Output the (X, Y) coordinate of the center of the cell containing the given text.  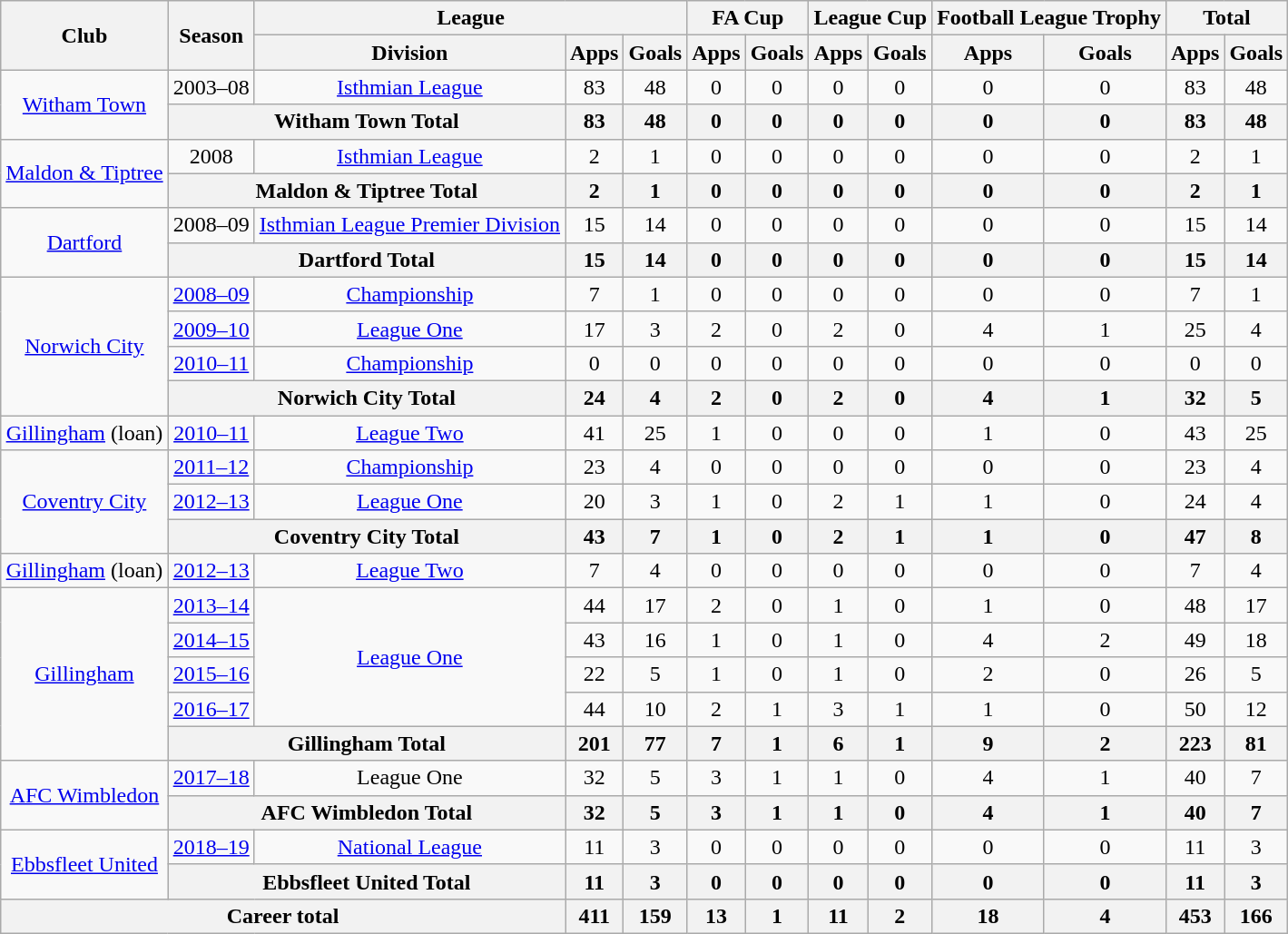
Total (1226, 18)
Witham Town (84, 104)
Norwich City Total (367, 398)
Football League Trophy (1049, 18)
2017–18 (211, 778)
Club (84, 35)
20 (595, 502)
13 (716, 916)
2003–08 (211, 87)
Gillingham Total (367, 743)
League (470, 18)
49 (1195, 640)
AFC Wimbledon Total (367, 812)
411 (595, 916)
2018–19 (211, 847)
Ebbsfleet United (84, 864)
Coventry City (84, 502)
8 (1256, 536)
47 (1195, 536)
Gillingham (84, 674)
Dartford (84, 242)
166 (1256, 916)
2013–14 (211, 605)
81 (1256, 743)
Season (211, 35)
223 (1195, 743)
Witham Town Total (367, 122)
2015–16 (211, 674)
Isthmian League Premier Division (409, 225)
Career total (283, 916)
453 (1195, 916)
6 (839, 743)
Coventry City Total (367, 536)
Dartford Total (367, 260)
AFC Wimbledon (84, 795)
Maldon & Tiptree (84, 173)
159 (655, 916)
2009–10 (211, 329)
Norwich City (84, 346)
FA Cup (748, 18)
9 (988, 743)
41 (595, 433)
Ebbsfleet United Total (367, 881)
16 (655, 640)
League Cup (870, 18)
Maldon & Tiptree Total (367, 191)
2011–12 (211, 467)
2008 (211, 156)
Division (409, 53)
50 (1195, 709)
10 (655, 709)
2016–17 (211, 709)
National League (409, 847)
201 (595, 743)
22 (595, 674)
77 (655, 743)
2014–15 (211, 640)
12 (1256, 709)
26 (1195, 674)
